Locate the cell with the specified text and output its (X, Y) center coordinate. 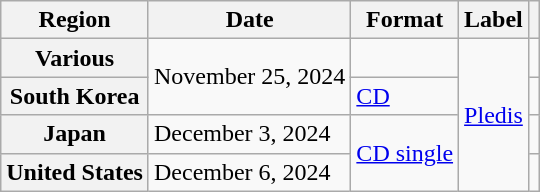
Date (249, 20)
Format (405, 20)
December 6, 2024 (249, 172)
CD single (405, 153)
November 25, 2024 (249, 77)
Label (494, 20)
South Korea (75, 96)
United States (75, 172)
Japan (75, 134)
Pledis (494, 115)
CD (405, 96)
December 3, 2024 (249, 134)
Region (75, 20)
Various (75, 58)
